From the cell containing the given text, extract its center point as (x, y) coordinate. 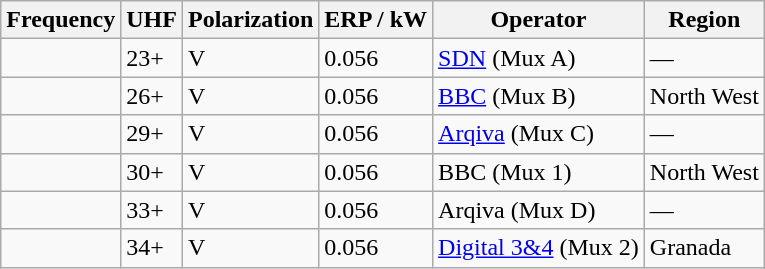
23+ (152, 58)
34+ (152, 248)
SDN (Mux A) (539, 58)
29+ (152, 134)
BBC (Mux B) (539, 96)
UHF (152, 20)
Operator (539, 20)
Digital 3&4 (Mux 2) (539, 248)
Frequency (61, 20)
Arqiva (Mux D) (539, 210)
Region (704, 20)
Arqiva (Mux C) (539, 134)
33+ (152, 210)
ERP / kW (376, 20)
Granada (704, 248)
26+ (152, 96)
Polarization (250, 20)
30+ (152, 172)
BBC (Mux 1) (539, 172)
